Provide the (X, Y) coordinate of the cell's center where the given text is located.  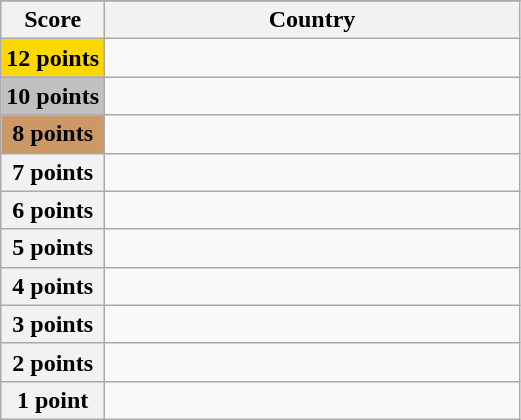
4 points (53, 286)
8 points (53, 134)
7 points (53, 172)
2 points (53, 362)
Country (312, 20)
3 points (53, 324)
5 points (53, 248)
6 points (53, 210)
10 points (53, 96)
1 point (53, 400)
12 points (53, 58)
Score (53, 20)
